Determine the [X, Y] coordinate at the center of the cell enclosing the given text.  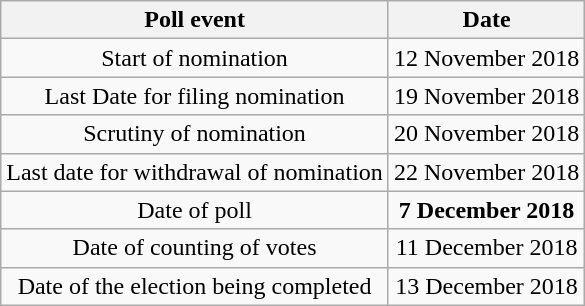
7 December 2018 [486, 210]
20 November 2018 [486, 134]
Date of poll [195, 210]
Date of counting of votes [195, 248]
22 November 2018 [486, 172]
12 November 2018 [486, 58]
11 December 2018 [486, 248]
Poll event [195, 20]
Date of the election being completed [195, 286]
13 December 2018 [486, 286]
Last Date for filing nomination [195, 96]
19 November 2018 [486, 96]
Scrutiny of nomination [195, 134]
Last date for withdrawal of nomination [195, 172]
Date [486, 20]
Start of nomination [195, 58]
